Scan for the cell matching the given text and deliver its [X, Y] coordinate at center. 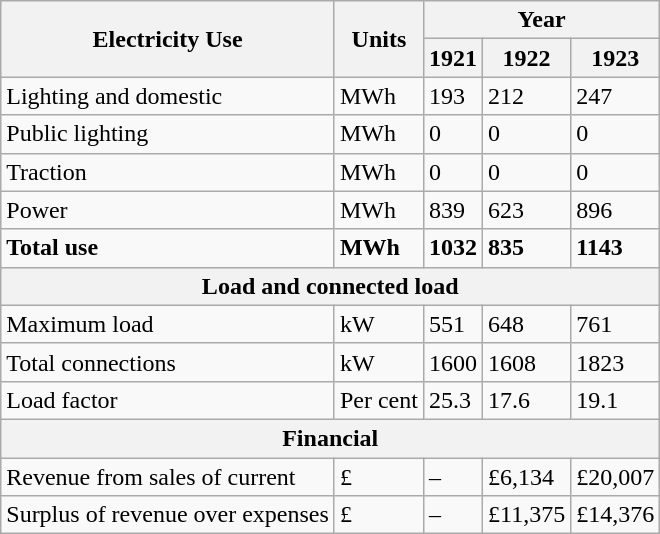
Units [378, 39]
Total connections [168, 362]
623 [526, 210]
£11,375 [526, 515]
Electricity Use [168, 39]
Revenue from sales of current [168, 477]
1143 [616, 248]
1600 [452, 362]
1922 [526, 58]
£20,007 [616, 477]
Load and connected load [330, 286]
193 [452, 96]
Total use [168, 248]
839 [452, 210]
212 [526, 96]
Power [168, 210]
Lighting and domestic [168, 96]
Public lighting [168, 134]
Surplus of revenue over expenses [168, 515]
1921 [452, 58]
835 [526, 248]
247 [616, 96]
Traction [168, 172]
896 [616, 210]
£14,376 [616, 515]
1823 [616, 362]
Financial [330, 438]
17.6 [526, 400]
25.3 [452, 400]
19.1 [616, 400]
Maximum load [168, 324]
761 [616, 324]
£6,134 [526, 477]
Per cent [378, 400]
648 [526, 324]
1608 [526, 362]
1923 [616, 58]
1032 [452, 248]
551 [452, 324]
Year [541, 20]
Load factor [168, 400]
